Output the [X, Y] coordinate of the center of the cell containing the given text.  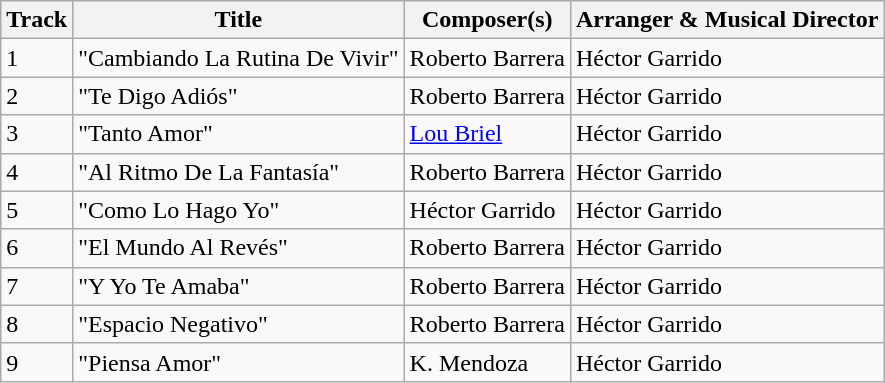
"El Mundo Al Revés" [238, 248]
K. Mendoza [487, 362]
Arranger & Musical Director [726, 20]
Title [238, 20]
8 [37, 324]
"Espacio Negativo" [238, 324]
5 [37, 210]
Composer(s) [487, 20]
"Te Digo Adiós" [238, 96]
Lou Briel [487, 134]
9 [37, 362]
3 [37, 134]
"Y Yo Te Amaba" [238, 286]
"Cambiando La Rutina De Vivir" [238, 58]
"Al Ritmo De La Fantasía" [238, 172]
Track [37, 20]
1 [37, 58]
2 [37, 96]
6 [37, 248]
7 [37, 286]
"Como Lo Hago Yo" [238, 210]
"Piensa Amor" [238, 362]
"Tanto Amor" [238, 134]
4 [37, 172]
